Determine the (x, y) coordinate at the center of the cell enclosing the given text.  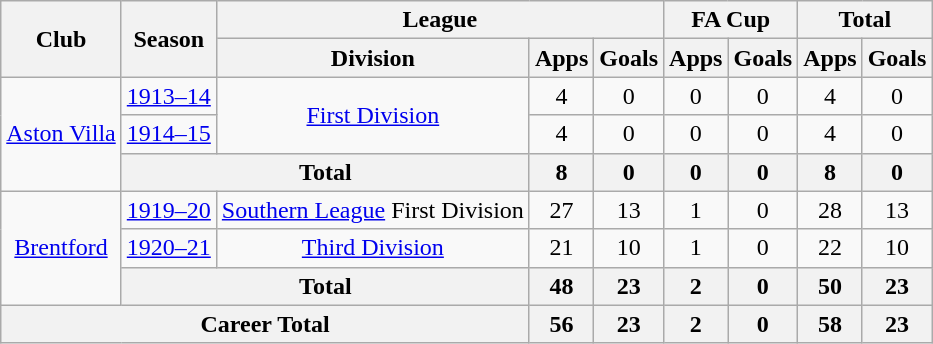
First Division (372, 115)
1913–14 (168, 96)
1920–21 (168, 248)
48 (561, 286)
56 (561, 324)
21 (561, 248)
1919–20 (168, 210)
Southern League First Division (372, 210)
Third Division (372, 248)
League (440, 20)
27 (561, 210)
Aston Villa (62, 134)
Club (62, 39)
Brentford (62, 248)
Career Total (266, 324)
Season (168, 39)
50 (830, 286)
1914–15 (168, 134)
FA Cup (731, 20)
58 (830, 324)
22 (830, 248)
28 (830, 210)
Division (372, 58)
